Search for the cell housing the specified text and yield its (x, y) center coordinate. 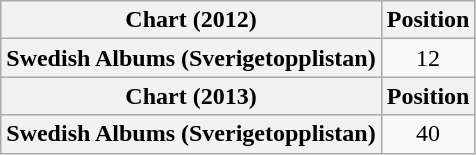
Chart (2013) (191, 96)
40 (428, 134)
Chart (2012) (191, 20)
12 (428, 58)
